Pinpoint the cell where the given text exists, returning its [X, Y] midpoint coordinate. 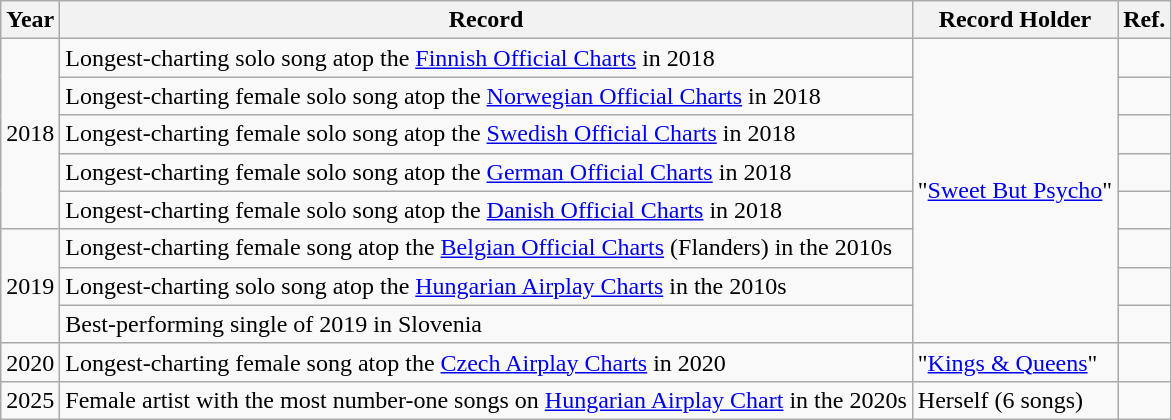
Longest-charting female song atop the Czech Airplay Charts in 2020 [486, 362]
"Sweet But Psycho" [1014, 191]
2020 [30, 362]
Female artist with the most number-one songs on Hungarian Airplay Chart in the 2020s [486, 400]
2018 [30, 134]
Longest-charting female solo song atop the Danish Official Charts in 2018 [486, 210]
Longest-charting solo song atop the Hungarian Airplay Charts in the 2010s [486, 286]
Ref. [1144, 20]
Longest-charting female solo song atop the Norwegian Official Charts in 2018 [486, 96]
Longest-charting female solo song atop the German Official Charts in 2018 [486, 172]
2019 [30, 286]
Best-performing single of 2019 in Slovenia [486, 324]
Longest-charting solo song atop the Finnish Official Charts in 2018 [486, 58]
"Kings & Queens" [1014, 362]
Year [30, 20]
Record Holder [1014, 20]
Longest-charting female song atop the Belgian Official Charts (Flanders) in the 2010s [486, 248]
Record [486, 20]
2025 [30, 400]
Herself (6 songs) [1014, 400]
Longest-charting female solo song atop the Swedish Official Charts in 2018 [486, 134]
